Detect which cell encompasses the target text, then output its [X, Y] center coordinate. 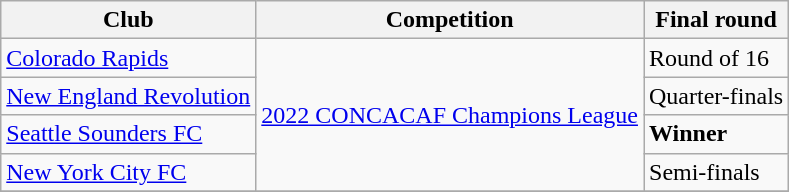
Round of 16 [716, 58]
New England Revolution [128, 96]
Club [128, 20]
Colorado Rapids [128, 58]
2022 CONCACAF Champions League [450, 115]
Quarter-finals [716, 96]
Seattle Sounders FC [128, 134]
Competition [450, 20]
Winner [716, 134]
Final round [716, 20]
New York City FC [128, 172]
Semi-finals [716, 172]
